Pinpoint the cell where the given text exists, returning its [X, Y] midpoint coordinate. 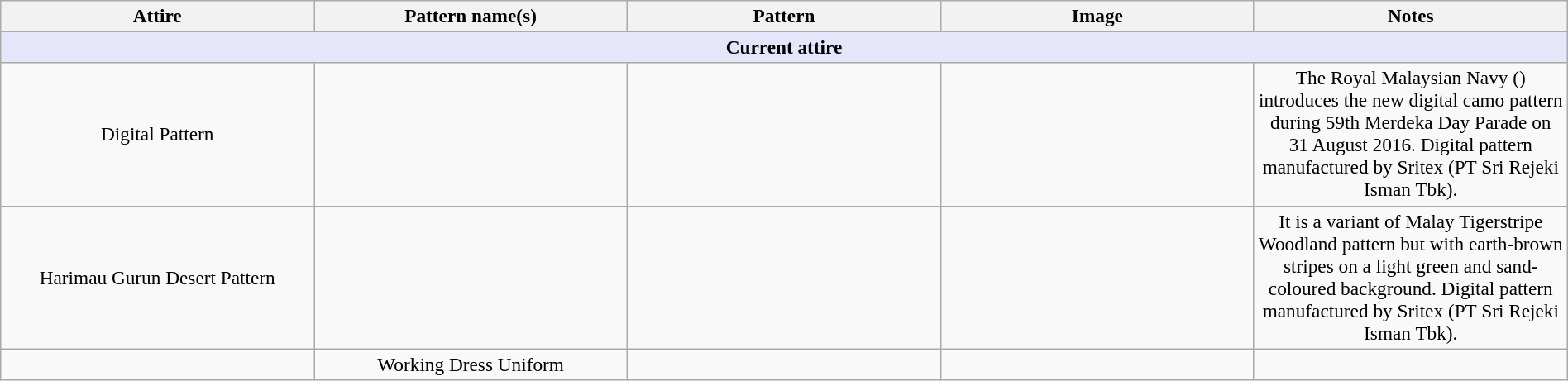
Digital Pattern [157, 134]
Harimau Gurun Desert Pattern [157, 278]
Pattern name(s) [471, 16]
Current attire [784, 47]
Image [1097, 16]
Pattern [784, 16]
Working Dress Uniform [471, 364]
Notes [1411, 16]
Attire [157, 16]
